Detect which cell encompasses the target text, then output its [X, Y] center coordinate. 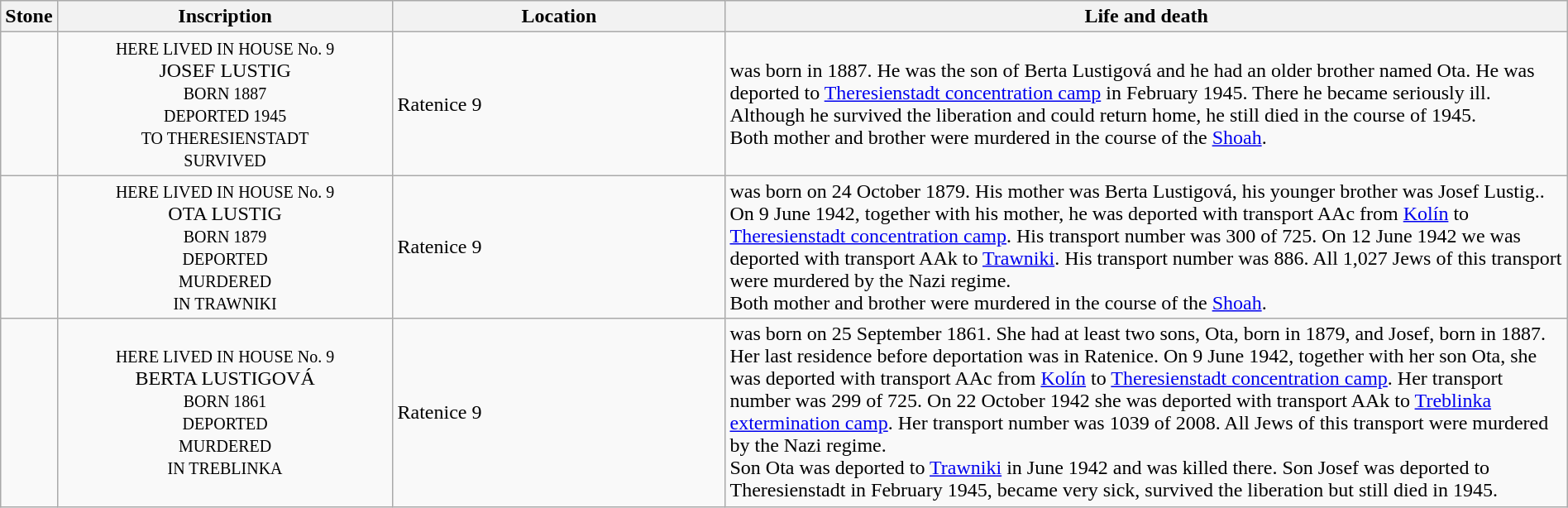
Inscription [225, 17]
HERE LIVED IN HOUSE No. 9BERTA LUSTIGOVÁBORN 1861DEPORTEDMURDEREDIN TREBLINKA [225, 412]
Life and death [1146, 17]
Location [559, 17]
HERE LIVED IN HOUSE No. 9JOSEF LUSTIGBORN 1887DEPORTED 1945TO THERESIENSTADTSURVIVED [225, 104]
HERE LIVED IN HOUSE No. 9OTA LUSTIGBORN 1879DEPORTEDMURDEREDIN TRAWNIKI [225, 247]
Stone [29, 17]
